For the text-containing cell, return its midpoint in [x, y] coordinate format. 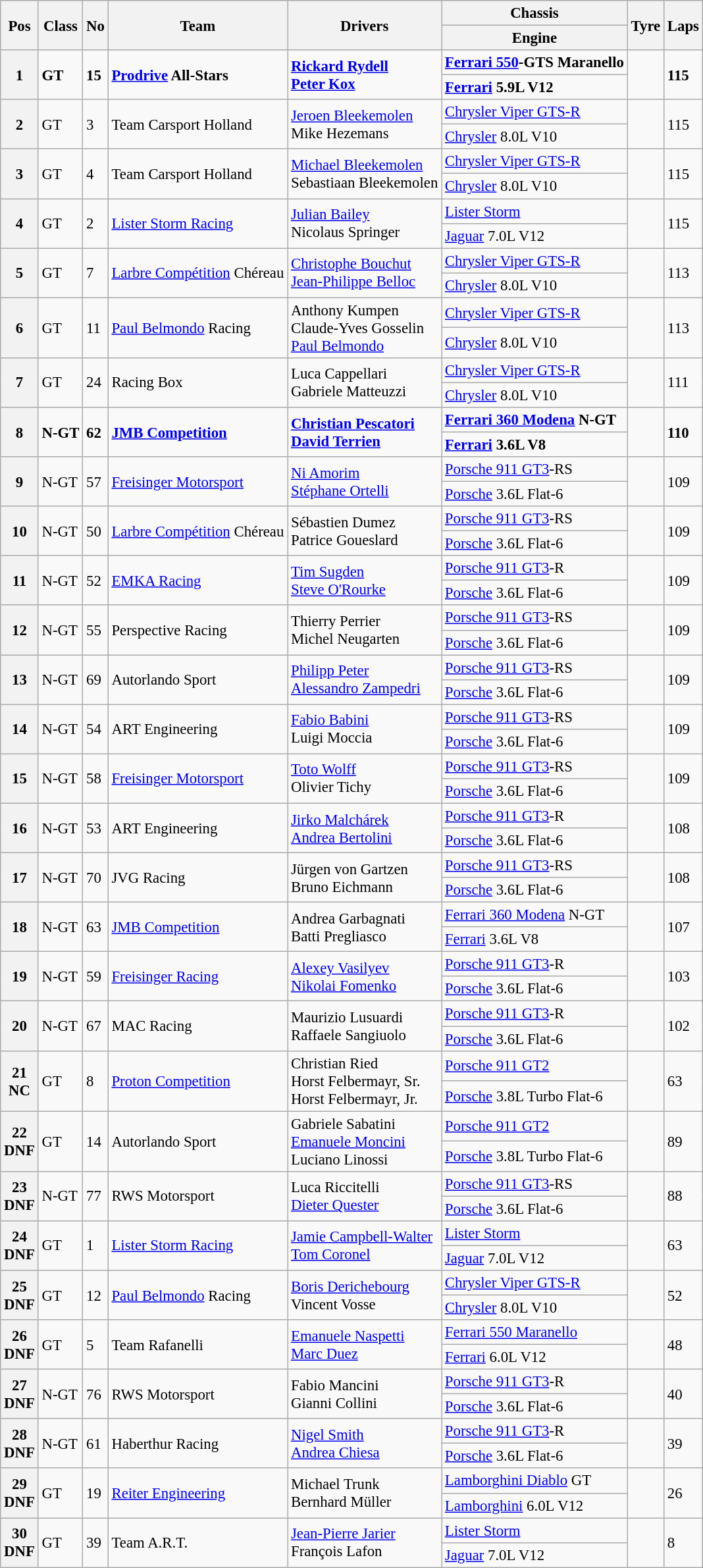
Ferrari 6.0L V12 [534, 1357]
Gabriele Sabatini Emanuele Moncini Luciano Linossi [365, 1141]
Christian Pescatori David Terrien [365, 432]
Freisinger Racing [197, 977]
22DNF [20, 1141]
23DNF [20, 1195]
Reiter Engineering [197, 1493]
Jean-Pierre Jarier François Lafon [365, 1543]
20 [20, 1026]
26 [683, 1493]
54 [95, 729]
Laps [683, 25]
Engine [534, 38]
Alexey Vasilyev Nikolai Fomenko [365, 977]
Toto Wolff Olivier Tichy [365, 778]
Prodrive All-Stars [197, 75]
10 [20, 531]
102 [683, 1026]
Drivers [365, 25]
Julian Bailey Nicolaus Springer [365, 224]
Rickard Rydell Peter Kox [365, 75]
17 [20, 878]
24DNF [20, 1245]
Chassis [534, 13]
Ferrari 5.9L V12 [534, 88]
70 [95, 878]
111 [683, 383]
24 [95, 383]
Jürgen von Gartzen Bruno Eichmann [365, 878]
Andrea Garbagnati Batti Pregliasco [365, 927]
Class [61, 25]
Perspective Racing [197, 631]
Philipp Peter Alessandro Zampedri [365, 679]
58 [95, 778]
88 [683, 1195]
Jamie Campbell-Walter Tom Coronel [365, 1245]
Maurizio Lusuardi Raffaele Sangiuolo [365, 1026]
77 [95, 1195]
89 [683, 1141]
40 [683, 1394]
18 [20, 927]
MAC Racing [197, 1026]
76 [95, 1394]
53 [95, 828]
Fabio Mancini Gianni Collini [365, 1394]
48 [683, 1344]
Proton Competition [197, 1081]
Christophe Bouchut Jean-Philippe Belloc [365, 273]
No [95, 25]
107 [683, 927]
27DNF [20, 1394]
Racing Box [197, 383]
26DNF [20, 1344]
61 [95, 1443]
Boris Derichebourg Vincent Vosse [365, 1295]
Luca Cappellari Gabriele Matteuzzi [365, 383]
Ni Amorim Stéphane Ortelli [365, 482]
Team [197, 25]
28DNF [20, 1443]
Nigel Smith Andrea Chiesa [365, 1443]
9 [20, 482]
Luca Riccitelli Dieter Quester [365, 1195]
Emanuele Naspetti Marc Duez [365, 1344]
Jirko Malchárek Andrea Bertolini [365, 828]
25DNF [20, 1295]
Tyre [645, 25]
Ferrari 550 Maranello [534, 1332]
Jeroen Bleekemolen Mike Hezemans [365, 124]
Michael Bleekemolen Sebastiaan Bleekemolen [365, 174]
Christian Ried Horst Felbermayr, Sr. Horst Felbermayr, Jr. [365, 1081]
62 [95, 432]
EMKA Racing [197, 581]
Tim Sugden Steve O'Rourke [365, 581]
13 [20, 679]
Pos [20, 25]
16 [20, 828]
69 [95, 679]
Fabio Babini Luigi Moccia [365, 729]
Haberthur Racing [197, 1443]
Lamborghini 6.0L V12 [534, 1505]
30DNF [20, 1543]
Team A.R.T. [197, 1543]
21NC [20, 1081]
Sébastien Dumez Patrice Goueslard [365, 531]
Michael Trunk Bernhard Müller [365, 1493]
6 [20, 328]
59 [95, 977]
50 [95, 531]
103 [683, 977]
29DNF [20, 1493]
110 [683, 432]
Team Rafanelli [197, 1344]
JVG Racing [197, 878]
67 [95, 1026]
57 [95, 482]
55 [95, 631]
Lamborghini Diablo GT [534, 1481]
Anthony Kumpen Claude-Yves Gosselin Paul Belmondo [365, 328]
Ferrari 550-GTS Maranello [534, 63]
Thierry Perrier Michel Neugarten [365, 631]
